Identify which cell holds the provided text, then report its [x, y] central coordinate. 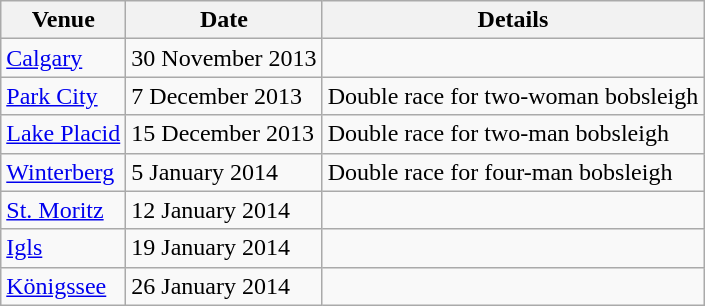
15 December 2013 [224, 134]
Park City [64, 96]
Venue [64, 20]
Double race for four-man bobsleigh [513, 172]
Date [224, 20]
Igls [64, 248]
30 November 2013 [224, 58]
Calgary [64, 58]
19 January 2014 [224, 248]
5 January 2014 [224, 172]
Winterberg [64, 172]
7 December 2013 [224, 96]
Details [513, 20]
Double race for two-man bobsleigh [513, 134]
26 January 2014 [224, 286]
12 January 2014 [224, 210]
Lake Placid [64, 134]
Double race for two-woman bobsleigh [513, 96]
Königssee [64, 286]
St. Moritz [64, 210]
